Locate the cell with the specified text and output its (x, y) center coordinate. 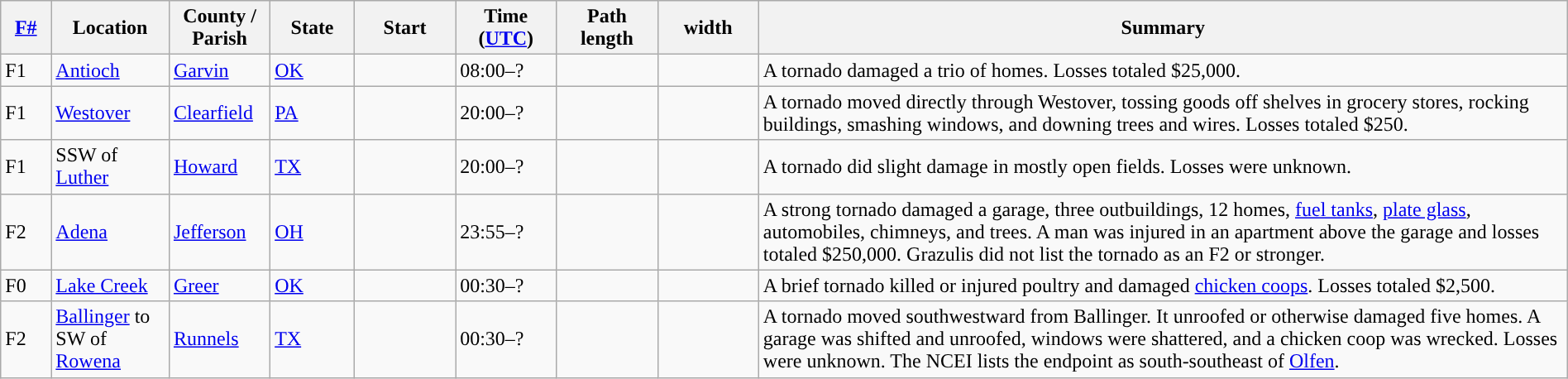
State (313, 28)
Summary (1163, 28)
Runnels (219, 339)
Time (UTC) (506, 28)
Lake Creek (111, 285)
Greer (219, 285)
Ballinger to SW of Rowena (111, 339)
SSW of Luther (111, 167)
Garvin (219, 70)
Location (111, 28)
Path length (607, 28)
width (708, 28)
County / Parish (219, 28)
08:00–? (506, 70)
F0 (26, 285)
Clearfield (219, 113)
A tornado damaged a trio of homes. Losses totaled $25,000. (1163, 70)
A tornado did slight damage in mostly open fields. Losses were unknown. (1163, 167)
Start (404, 28)
A brief tornado killed or injured poultry and damaged chicken coops. Losses totaled $2,500. (1163, 285)
OH (313, 232)
Westover (111, 113)
Howard (219, 167)
Adena (111, 232)
F# (26, 28)
Jefferson (219, 232)
PA (313, 113)
23:55–? (506, 232)
Antioch (111, 70)
